Locate the cell with the specified text and output its (X, Y) center coordinate. 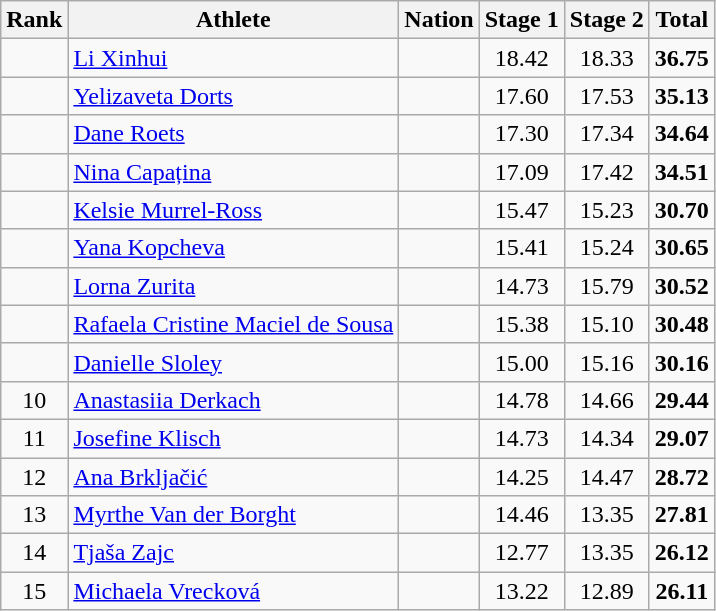
15.16 (606, 362)
Stage 1 (522, 20)
14.34 (606, 438)
17.09 (522, 172)
14.66 (606, 400)
Li Xinhui (234, 58)
29.44 (682, 400)
15.24 (606, 248)
Myrthe Van der Borght (234, 515)
17.53 (606, 96)
14 (34, 553)
15.41 (522, 248)
15.47 (522, 210)
35.13 (682, 96)
17.34 (606, 134)
15.23 (606, 210)
27.81 (682, 515)
17.42 (606, 172)
28.72 (682, 477)
15 (34, 591)
Dane Roets (234, 134)
18.33 (606, 58)
Rafaela Cristine Maciel de Sousa (234, 324)
11 (34, 438)
34.64 (682, 134)
13 (34, 515)
14.47 (606, 477)
Ana Brkljačić (234, 477)
Total (682, 20)
Yelizaveta Dorts (234, 96)
15.00 (522, 362)
30.52 (682, 286)
Nina Capațina (234, 172)
15.10 (606, 324)
Danielle Sloley (234, 362)
Stage 2 (606, 20)
34.51 (682, 172)
18.42 (522, 58)
Yana Kopcheva (234, 248)
17.60 (522, 96)
14.46 (522, 515)
12.89 (606, 591)
12 (34, 477)
Kelsie Murrel-Ross (234, 210)
Nation (439, 20)
Josefine Klisch (234, 438)
14.25 (522, 477)
Athlete (234, 20)
14.78 (522, 400)
15.38 (522, 324)
30.65 (682, 248)
10 (34, 400)
12.77 (522, 553)
26.12 (682, 553)
36.75 (682, 58)
26.11 (682, 591)
30.70 (682, 210)
29.07 (682, 438)
30.16 (682, 362)
17.30 (522, 134)
Anastasiia Derkach (234, 400)
30.48 (682, 324)
Michaela Vrecková (234, 591)
Lorna Zurita (234, 286)
15.79 (606, 286)
Tjaša Zajc (234, 553)
Rank (34, 20)
13.22 (522, 591)
